Determine the (X, Y) coordinate at the center of the cell enclosing the given text.  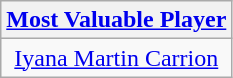
Most Valuable Player (116, 20)
Iyana Martin Carrion (116, 58)
